Extract the [x, y] coordinate from the center of the cell holding the provided text.  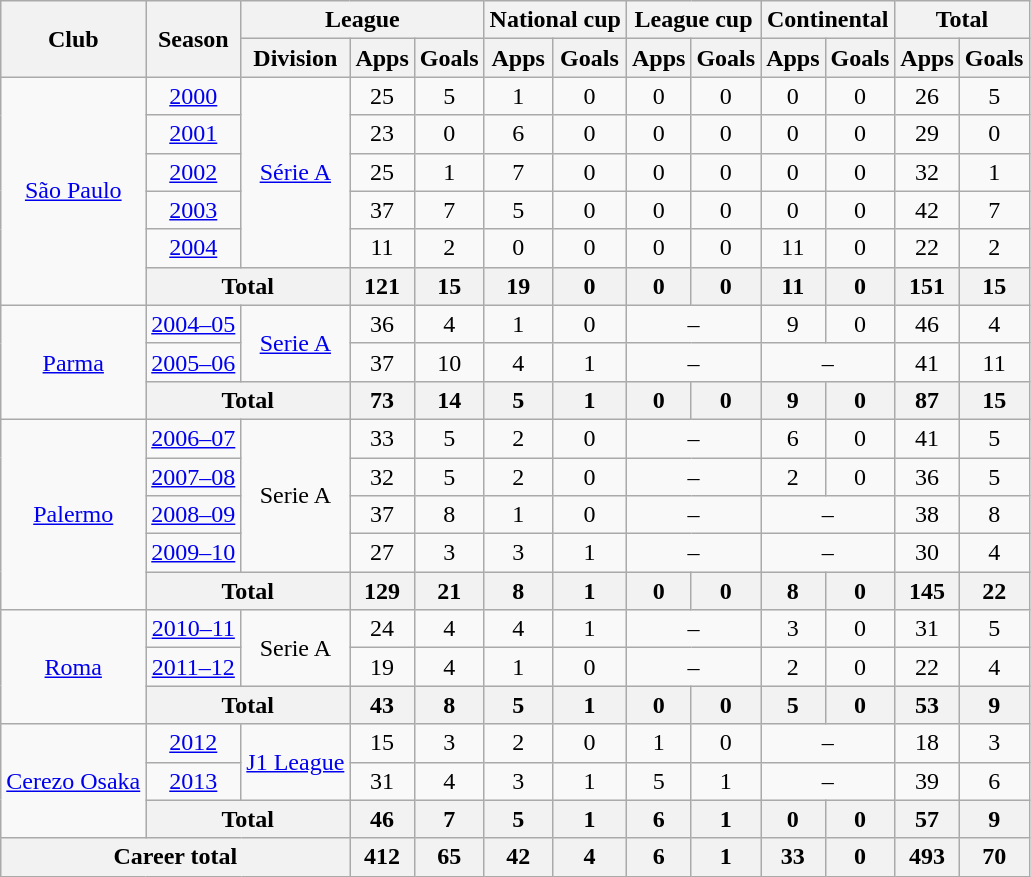
39 [927, 781]
2004–05 [194, 324]
26 [927, 96]
145 [927, 591]
70 [994, 857]
Roma [74, 667]
2001 [194, 134]
53 [927, 705]
2007–08 [194, 477]
151 [927, 286]
São Paulo [74, 191]
Club [74, 39]
2004 [194, 248]
Career total [176, 857]
23 [382, 134]
2010–11 [194, 629]
121 [382, 286]
J1 League [296, 762]
2011–12 [194, 667]
24 [382, 629]
Cerezo Osaka [74, 781]
Division [296, 58]
21 [449, 591]
87 [927, 400]
30 [927, 553]
14 [449, 400]
2003 [194, 210]
2006–07 [194, 438]
League cup [693, 20]
2005–06 [194, 362]
412 [382, 857]
Palermo [74, 514]
Continental [828, 20]
29 [927, 134]
League [362, 20]
2009–10 [194, 553]
18 [927, 743]
65 [449, 857]
2000 [194, 96]
43 [382, 705]
Parma [74, 362]
73 [382, 400]
National cup [555, 20]
2008–09 [194, 515]
10 [449, 362]
Série A [296, 172]
Season [194, 39]
38 [927, 515]
2002 [194, 172]
27 [382, 553]
129 [382, 591]
2012 [194, 743]
2013 [194, 781]
493 [927, 857]
57 [927, 819]
